Scan for the cell matching the given text and deliver its [X, Y] coordinate at center. 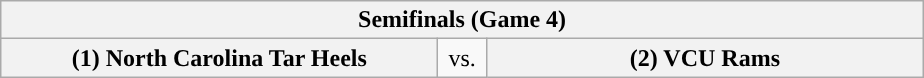
(1) North Carolina Tar Heels [220, 58]
vs. [462, 58]
Semifinals (Game 4) [462, 20]
(2) VCU Rams [704, 58]
